Output the (X, Y) coordinate of the center of the cell containing the given text.  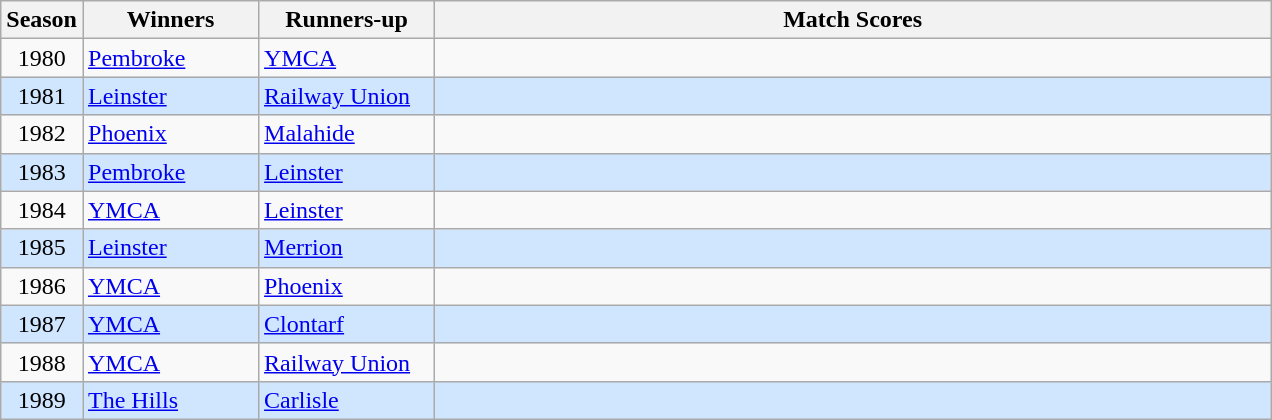
Match Scores (853, 20)
1984 (42, 210)
1988 (42, 362)
1989 (42, 400)
1981 (42, 96)
The Hills (170, 400)
Runners-up (347, 20)
1982 (42, 134)
1980 (42, 58)
1983 (42, 172)
1985 (42, 248)
Malahide (347, 134)
Winners (170, 20)
Merrion (347, 248)
Season (42, 20)
1986 (42, 286)
Carlisle (347, 400)
1987 (42, 324)
Clontarf (347, 324)
